Find where the given text appears and provide that cell's center as [x, y] coordinate. 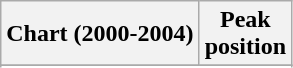
Chart (2000-2004) [100, 34]
Peakposition [245, 34]
